Extract the (x, y) coordinate from the center of the cell holding the provided text.  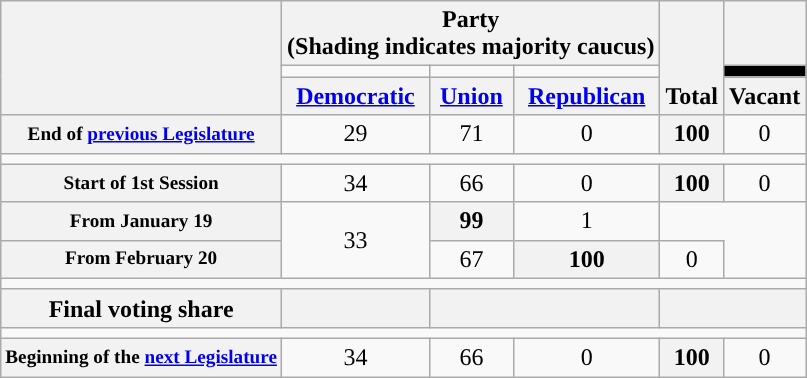
Final voting share (142, 308)
Democratic (356, 96)
Beginning of the next Legislature (142, 357)
99 (471, 221)
Republican (586, 96)
From January 19 (142, 221)
End of previous Legislature (142, 134)
From February 20 (142, 259)
Start of 1st Session (142, 183)
Party (Shading indicates majority caucus) (471, 34)
1 (586, 221)
Total (692, 58)
29 (356, 134)
Vacant (764, 96)
67 (471, 259)
Union (471, 96)
71 (471, 134)
33 (356, 240)
